Pinpoint the cell where the given text exists, returning its (X, Y) midpoint coordinate. 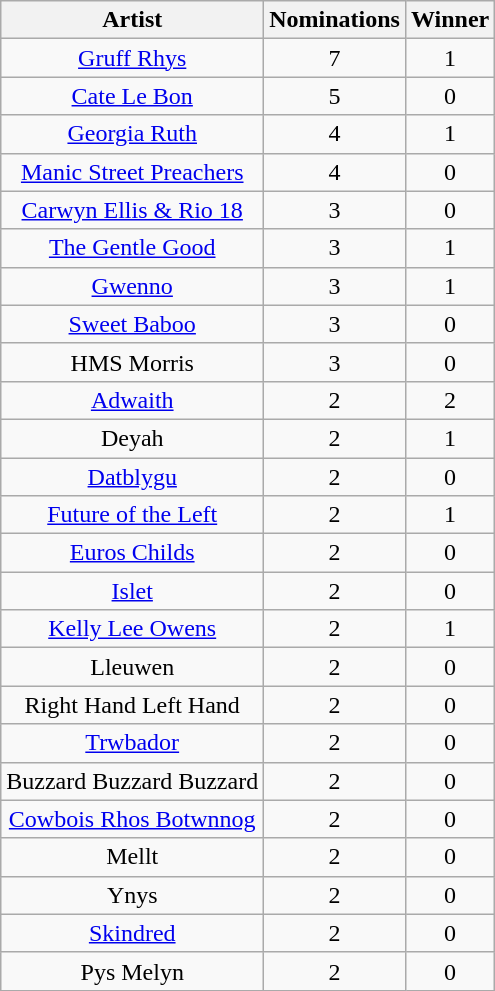
Gruff Rhys (132, 58)
Gwenno (132, 286)
Pys Melyn (132, 971)
Trwbador (132, 743)
Manic Street Preachers (132, 172)
5 (335, 96)
Euros Childs (132, 553)
HMS Morris (132, 362)
Cowbois Rhos Botwnnog (132, 819)
Adwaith (132, 400)
Winner (450, 20)
Cate Le Bon (132, 96)
Datblygu (132, 477)
Skindred (132, 933)
Georgia Ruth (132, 134)
Ynys (132, 895)
Future of the Left (132, 515)
Kelly Lee Owens (132, 629)
Islet (132, 591)
Buzzard Buzzard Buzzard (132, 781)
Carwyn Ellis & Rio 18 (132, 210)
Mellt (132, 857)
The Gentle Good (132, 248)
Sweet Baboo (132, 324)
Nominations (335, 20)
Right Hand Left Hand (132, 705)
Deyah (132, 438)
Artist (132, 20)
7 (335, 58)
Lleuwen (132, 667)
